Identify which cell holds the provided text, then report its (X, Y) central coordinate. 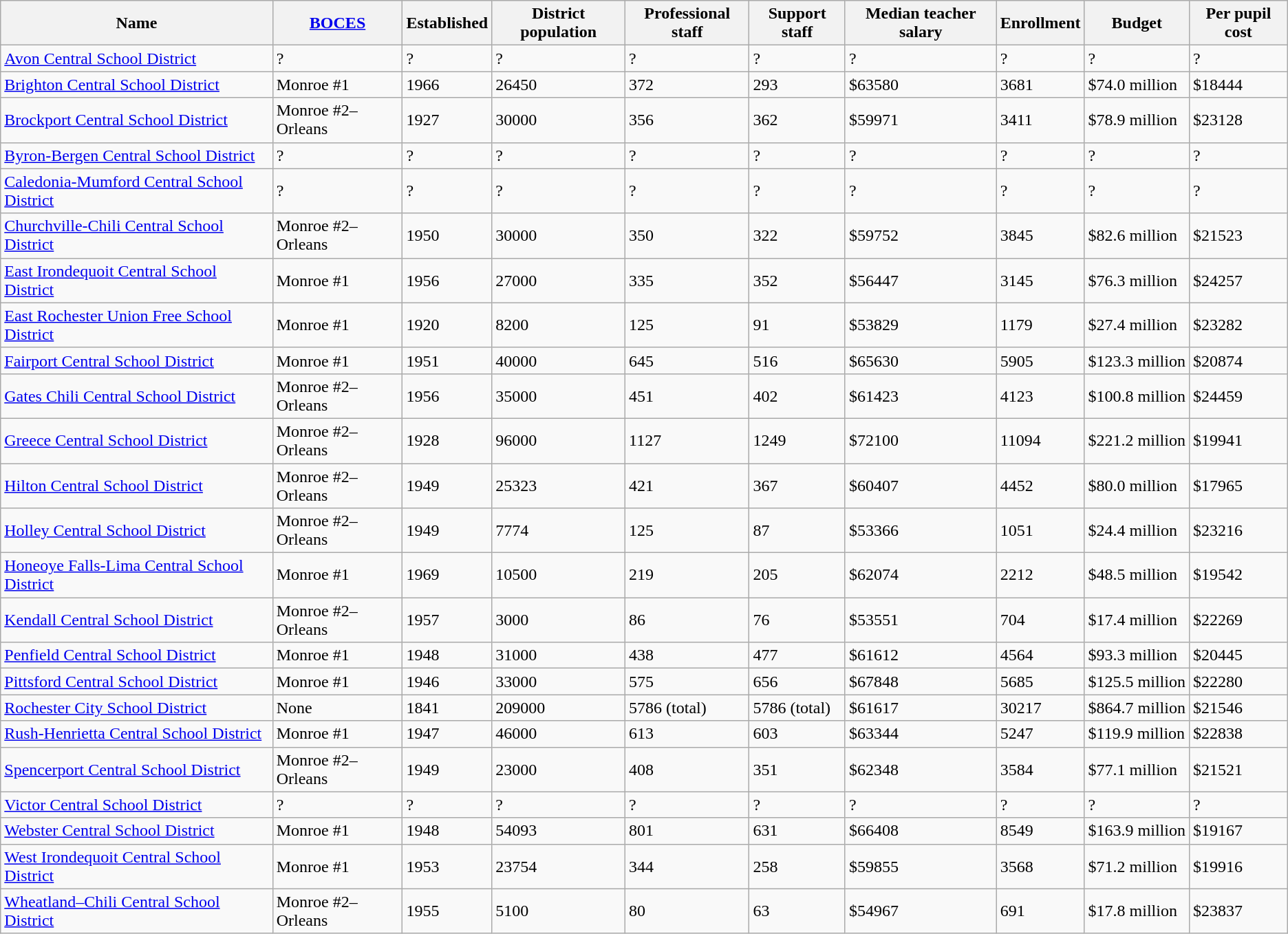
$21521 (1238, 769)
$19941 (1238, 440)
26450 (559, 85)
35000 (559, 396)
$60407 (921, 486)
477 (797, 655)
$23837 (1238, 911)
$74.0 million (1137, 85)
Byron-Bergen Central School District (136, 155)
West Irondequoit Central School District (136, 867)
$100.8 million (1137, 396)
5905 (1040, 360)
23754 (559, 867)
$82.6 million (1137, 235)
$59752 (921, 235)
$21546 (1238, 708)
Per pupil cost (1238, 23)
Brighton Central School District (136, 85)
1953 (447, 867)
Name (136, 23)
5100 (559, 911)
$63344 (921, 734)
$67848 (921, 682)
Gates Chili Central School District (136, 396)
$864.7 million (1137, 708)
$65630 (921, 360)
293 (797, 85)
451 (687, 396)
1051 (1040, 531)
Budget (1137, 23)
$72100 (921, 440)
4123 (1040, 396)
$53366 (921, 531)
367 (797, 486)
11094 (1040, 440)
$61612 (921, 655)
31000 (559, 655)
801 (687, 831)
$125.5 million (1137, 682)
Greece Central School District (136, 440)
645 (687, 360)
Rush-Henrietta Central School District (136, 734)
3584 (1040, 769)
4564 (1040, 655)
87 (797, 531)
$48.5 million (1137, 575)
Hilton Central School District (136, 486)
205 (797, 575)
$24257 (1238, 281)
$66408 (921, 831)
$17965 (1238, 486)
4452 (1040, 486)
$56447 (921, 281)
5247 (1040, 734)
46000 (559, 734)
1946 (447, 682)
2212 (1040, 575)
$62074 (921, 575)
1920 (447, 325)
$62348 (921, 769)
3411 (1040, 120)
10500 (559, 575)
Penfield Central School District (136, 655)
362 (797, 120)
1947 (447, 734)
1127 (687, 440)
1969 (447, 575)
352 (797, 281)
8200 (559, 325)
Avon Central School District (136, 58)
3145 (1040, 281)
1950 (447, 235)
District population (559, 23)
1841 (447, 708)
$19167 (1238, 831)
$61423 (921, 396)
209000 (559, 708)
421 (687, 486)
350 (687, 235)
$19542 (1238, 575)
Support staff (797, 23)
1955 (447, 911)
351 (797, 769)
Honeoye Falls-Lima Central School District (136, 575)
23000 (559, 769)
575 (687, 682)
33000 (559, 682)
Rochester City School District (136, 708)
Caledonia-Mumford Central School District (136, 191)
$53551 (921, 620)
$53829 (921, 325)
402 (797, 396)
$221.2 million (1137, 440)
$93.3 million (1137, 655)
691 (1040, 911)
Kendall Central School District (136, 620)
96000 (559, 440)
$54967 (921, 911)
$80.0 million (1137, 486)
3568 (1040, 867)
None (337, 708)
25323 (559, 486)
54093 (559, 831)
631 (797, 831)
438 (687, 655)
3000 (559, 620)
1927 (447, 120)
1179 (1040, 325)
40000 (559, 360)
$76.3 million (1137, 281)
1951 (447, 360)
$24.4 million (1137, 531)
$27.4 million (1137, 325)
$63580 (921, 85)
5685 (1040, 682)
$22280 (1238, 682)
91 (797, 325)
656 (797, 682)
$17.8 million (1137, 911)
Spencerport Central School District (136, 769)
80 (687, 911)
East Rochester Union Free School District (136, 325)
603 (797, 734)
Holley Central School District (136, 531)
258 (797, 867)
408 (687, 769)
$77.1 million (1137, 769)
$123.3 million (1137, 360)
Wheatland–Chili Central School District (136, 911)
1928 (447, 440)
516 (797, 360)
613 (687, 734)
Established (447, 23)
$22269 (1238, 620)
Professional staff (687, 23)
$22838 (1238, 734)
$23128 (1238, 120)
Pittsford Central School District (136, 682)
$163.9 million (1137, 831)
344 (687, 867)
Victor Central School District (136, 805)
$71.2 million (1137, 867)
$24459 (1238, 396)
$20445 (1238, 655)
$20874 (1238, 360)
3681 (1040, 85)
63 (797, 911)
219 (687, 575)
$59855 (921, 867)
BOCES (337, 23)
$59971 (921, 120)
1966 (447, 85)
27000 (559, 281)
335 (687, 281)
322 (797, 235)
East Irondequoit Central School District (136, 281)
$61617 (921, 708)
$23282 (1238, 325)
3845 (1040, 235)
$23216 (1238, 531)
1249 (797, 440)
$119.9 million (1137, 734)
7774 (559, 531)
30217 (1040, 708)
1957 (447, 620)
Webster Central School District (136, 831)
704 (1040, 620)
$19916 (1238, 867)
Fairport Central School District (136, 360)
$78.9 million (1137, 120)
356 (687, 120)
$21523 (1238, 235)
Churchville-Chili Central School District (136, 235)
372 (687, 85)
Brockport Central School District (136, 120)
86 (687, 620)
Enrollment (1040, 23)
$17.4 million (1137, 620)
$18444 (1238, 85)
Median teacher salary (921, 23)
76 (797, 620)
8549 (1040, 831)
